For the text-containing cell, return its midpoint in [x, y] coordinate format. 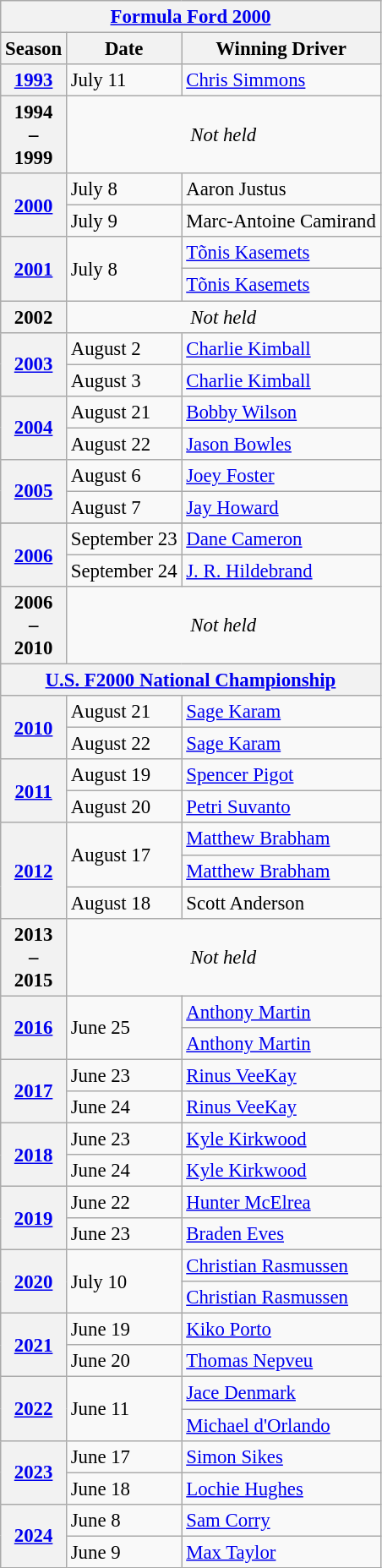
Hunter McElrea [281, 1203]
2019 [34, 1219]
Petri Suvanto [281, 807]
2010 [34, 727]
Winning Driver [281, 49]
August 17 [123, 855]
August 2 [123, 348]
Bobby Wilson [281, 412]
Joey Foster [281, 476]
June 25 [123, 1028]
1994–1999 [34, 135]
J. R. Hildebrand [281, 571]
Kiko Porto [281, 1330]
Scott Anderson [281, 903]
August 7 [123, 507]
2001 [34, 269]
July 9 [123, 221]
2018 [34, 1155]
Marc-Antoine Camirand [281, 221]
U.S. F2000 National Championship [191, 680]
August 3 [123, 380]
2002 [34, 317]
June 17 [123, 1456]
1993 [34, 80]
August 6 [123, 476]
July 10 [123, 1281]
2006–2010 [34, 626]
2020 [34, 1281]
Chris Simmons [281, 80]
2004 [34, 428]
Jay Howard [281, 507]
Thomas Nepveu [281, 1362]
June 11 [123, 1408]
Spencer Pigot [281, 775]
August 18 [123, 903]
2000 [34, 205]
September 23 [123, 539]
June 9 [123, 1552]
2023 [34, 1472]
June 20 [123, 1362]
June 18 [123, 1489]
2021 [34, 1346]
Jace Denmark [281, 1393]
2012 [34, 871]
2005 [34, 492]
June 8 [123, 1520]
June 19 [123, 1330]
Lochie Hughes [281, 1489]
Jason Bowles [281, 444]
2024 [34, 1535]
Michael d'Orlando [281, 1425]
2003 [34, 363]
Braden Eves [281, 1234]
Simon Sikes [281, 1456]
July 11 [123, 80]
August 20 [123, 807]
2017 [34, 1090]
2016 [34, 1028]
2022 [34, 1408]
2006 [34, 555]
August 19 [123, 775]
Date [123, 49]
Aaron Justus [281, 189]
Season [34, 49]
September 24 [123, 571]
Max Taylor [281, 1552]
2011 [34, 791]
June 22 [123, 1203]
2013–2015 [34, 957]
Formula Ford 2000 [191, 17]
Sam Corry [281, 1520]
Dane Cameron [281, 539]
